Extract the (X, Y) coordinate from the center of the cell holding the provided text.  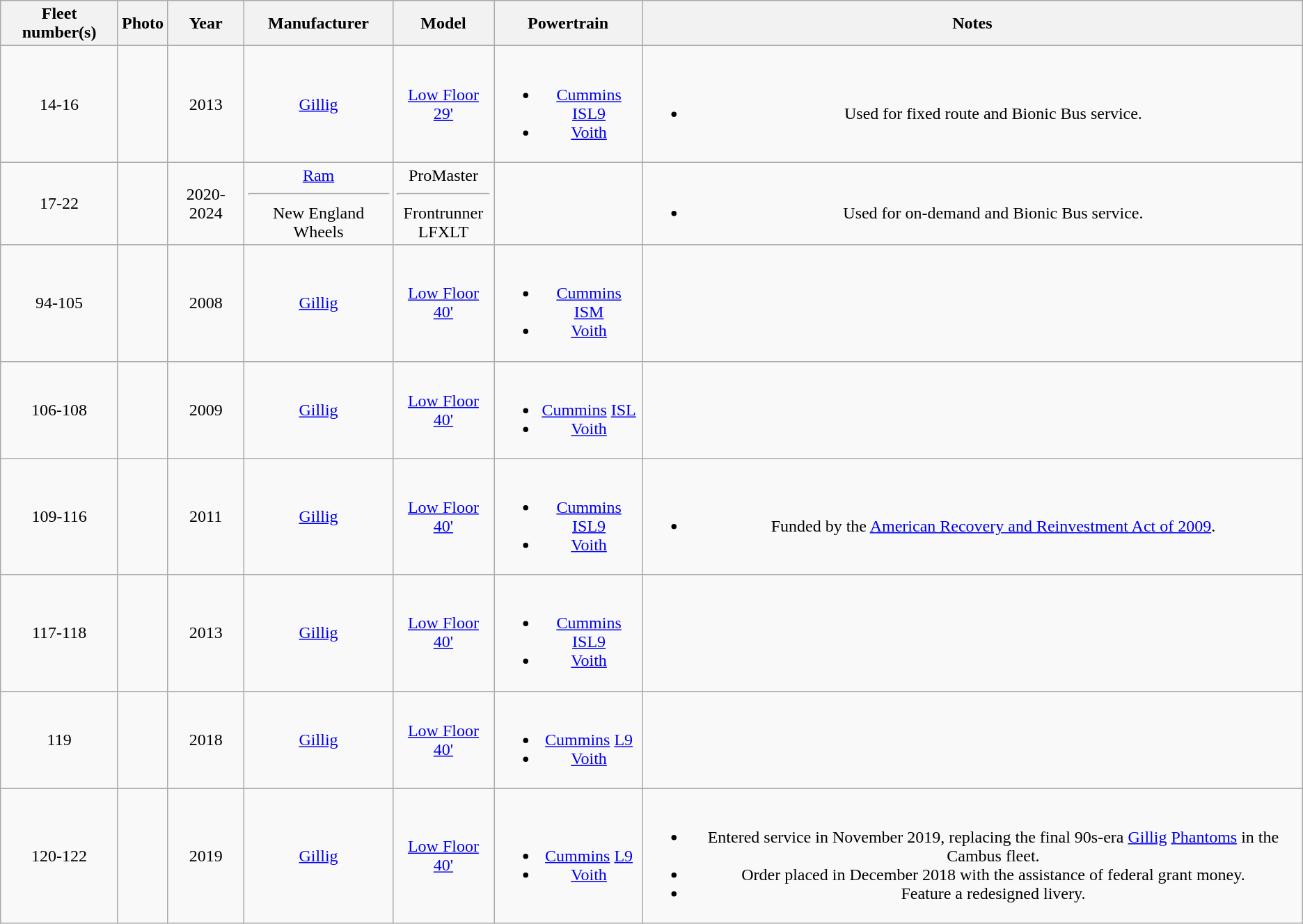
2011 (206, 516)
106-108 (60, 410)
RamNew England Wheels (319, 203)
ProMasterFrontrunnerLFXLT (443, 203)
14-16 (60, 104)
Powertrain (568, 24)
Low Floor 29' (443, 104)
120-122 (60, 856)
119 (60, 740)
2020-2024 (206, 203)
Used for on-demand and Bionic Bus service. (973, 203)
117-118 (60, 633)
Used for fixed route and Bionic Bus service. (973, 104)
94-105 (60, 303)
Year (206, 24)
Cummins ISLVoith (568, 410)
2009 (206, 410)
Cummins ISMVoith (568, 303)
2008 (206, 303)
Photo (142, 24)
109-116 (60, 516)
Manufacturer (319, 24)
Funded by the American Recovery and Reinvestment Act of 2009. (973, 516)
17-22 (60, 203)
Notes (973, 24)
2018 (206, 740)
Fleet number(s) (60, 24)
2019 (206, 856)
Model (443, 24)
